Return the (x, y) coordinate for the center point of the cell that contains the specified text.  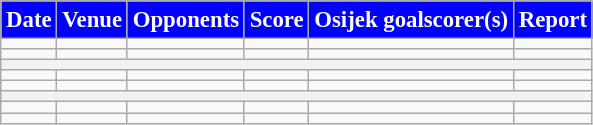
Opponents (186, 20)
Venue (92, 20)
Date (29, 20)
Osijek goalscorer(s) (411, 20)
Score (276, 20)
Report (552, 20)
